Detect which cell encompasses the target text, then output its (x, y) center coordinate. 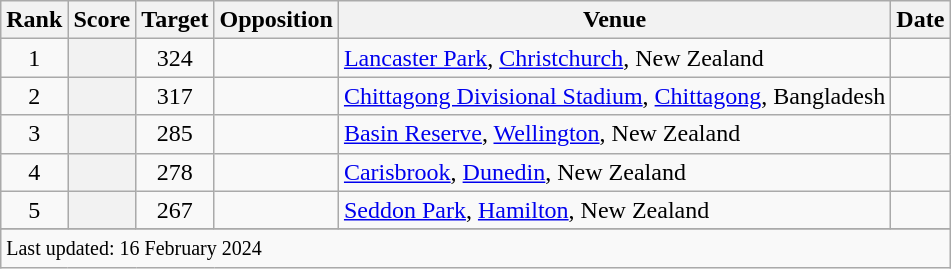
1 (34, 58)
3 (34, 134)
Opposition (276, 20)
Rank (34, 20)
324 (175, 58)
4 (34, 172)
Basin Reserve, Wellington, New Zealand (614, 134)
Seddon Park, Hamilton, New Zealand (614, 210)
267 (175, 210)
Last updated: 16 February 2024 (476, 248)
Carisbrook, Dunedin, New Zealand (614, 172)
Venue (614, 20)
317 (175, 96)
5 (34, 210)
Date (920, 20)
278 (175, 172)
Target (175, 20)
Score (102, 20)
2 (34, 96)
285 (175, 134)
Lancaster Park, Christchurch, New Zealand (614, 58)
Chittagong Divisional Stadium, Chittagong, Bangladesh (614, 96)
